Identify which cell holds the provided text, then report its (x, y) central coordinate. 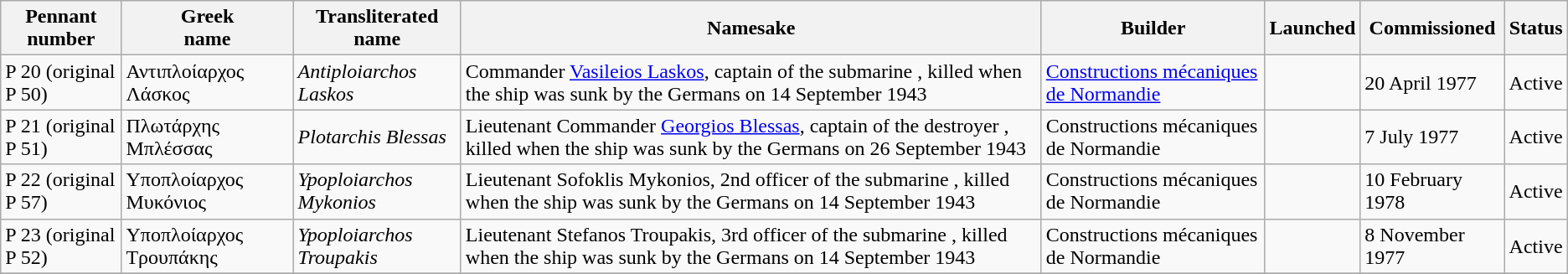
Ypoploiarchos Troupakis (377, 246)
Πλωτάρχης Μπλέσσας (208, 137)
Plotarchis Blessas (377, 137)
Lieutenant Commander Georgios Blessas, captain of the destroyer , killed when the ship was sunk by the Germans on 26 September 1943 (750, 137)
Αντιπλοίαρχος Λάσκος (208, 82)
Transliteratedname (377, 28)
20 April 1977 (1432, 82)
Greekname (208, 28)
Namesake (750, 28)
Launched (1313, 28)
Υποπλοίαρχος Μυκόνιος (208, 191)
Υποπλοίαρχος Τρουπάκης (208, 246)
7 July 1977 (1432, 137)
Commander Vasileios Laskos, captain of the submarine , killed when the ship was sunk by the Germans on 14 September 1943 (750, 82)
P 22 (original P 57) (61, 191)
Lieutenant Sofoklis Mykonios, 2nd officer of the submarine , killed when the ship was sunk by the Germans on 14 September 1943 (750, 191)
Commissioned (1432, 28)
Pennant number (61, 28)
P 20 (original P 50) (61, 82)
Status (1536, 28)
Builder (1153, 28)
Lieutenant Stefanos Troupakis, 3rd officer of the submarine , killed when the ship was sunk by the Germans on 14 September 1943 (750, 246)
Ypoploiarchos Mykonios (377, 191)
P 21 (original P 51) (61, 137)
Antiploiarchos Laskos (377, 82)
10 February 1978 (1432, 191)
8 November 1977 (1432, 246)
P 23 (original P 52) (61, 246)
